Pinpoint the cell where the given text exists, returning its [X, Y] midpoint coordinate. 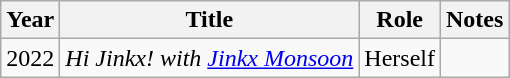
Herself [400, 58]
2022 [30, 58]
Notes [475, 20]
Year [30, 20]
Role [400, 20]
Title [210, 20]
Hi Jinkx! with Jinkx Monsoon [210, 58]
